Identify which cell holds the provided text, then report its (X, Y) central coordinate. 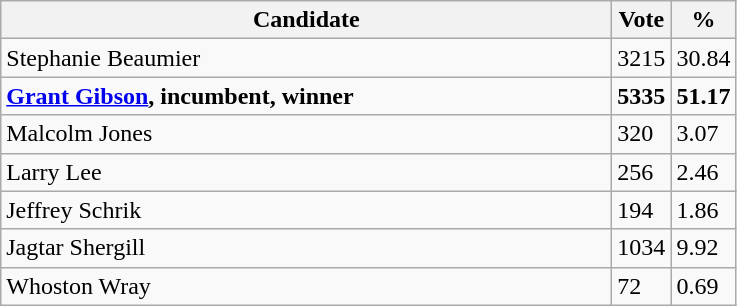
9.92 (704, 248)
72 (642, 286)
194 (642, 210)
Larry Lee (306, 172)
5335 (642, 96)
1034 (642, 248)
Candidate (306, 20)
2.46 (704, 172)
51.17 (704, 96)
256 (642, 172)
1.86 (704, 210)
Jagtar Shergill (306, 248)
3215 (642, 58)
Vote (642, 20)
0.69 (704, 286)
Malcolm Jones (306, 134)
Grant Gibson, incumbent, winner (306, 96)
3.07 (704, 134)
30.84 (704, 58)
Stephanie Beaumier (306, 58)
Whoston Wray (306, 286)
% (704, 20)
Jeffrey Schrik (306, 210)
320 (642, 134)
